Determine the [x, y] coordinate at the center of the cell enclosing the given text.  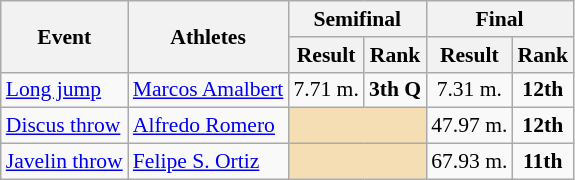
Long jump [64, 90]
7.31 m. [469, 90]
Javelin throw [64, 162]
Final [500, 19]
67.93 m. [469, 162]
7.71 m. [326, 90]
Event [64, 36]
3th Q [395, 90]
11th [542, 162]
Alfredo Romero [208, 126]
Athletes [208, 36]
Felipe S. Ortiz [208, 162]
Semifinal [357, 19]
Discus throw [64, 126]
47.97 m. [469, 126]
Marcos Amalbert [208, 90]
